Locate the cell with the specified text and output its (x, y) center coordinate. 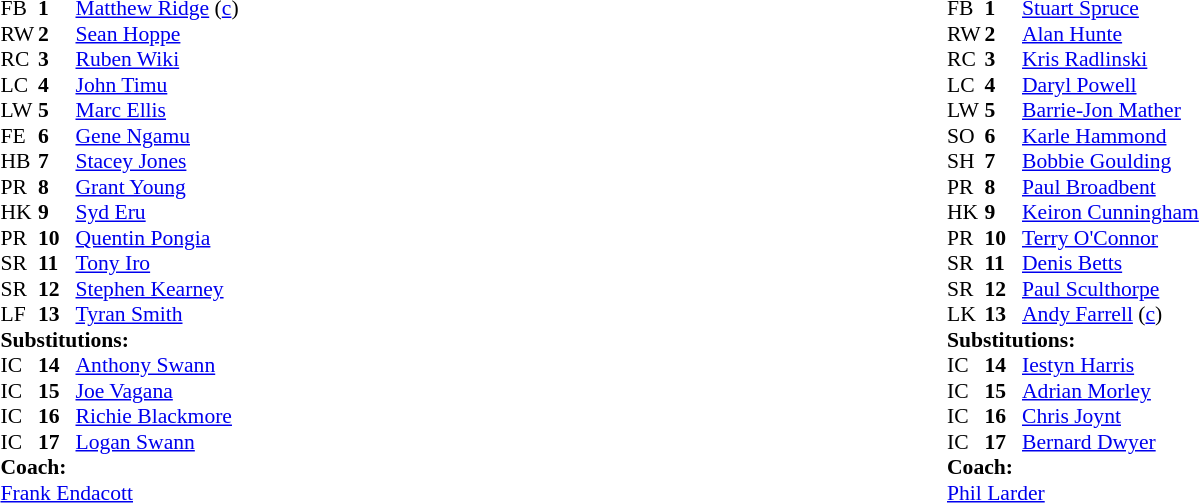
Terry O'Connor (1110, 238)
LK (966, 315)
Syd Eru (158, 213)
Denis Betts (1110, 263)
FE (19, 136)
SH (966, 161)
Chris Joynt (1110, 417)
Alan Hunte (1110, 34)
Daryl Powell (1110, 85)
Kris Radlinski (1110, 59)
Karle Hammond (1110, 136)
Tyran Smith (158, 315)
Logan Swann (158, 442)
Barrie-Jon Mather (1110, 111)
Joe Vagana (158, 391)
Ruben Wiki (158, 59)
Tony Iro (158, 263)
Stephen Kearney (158, 289)
Richie Blackmore (158, 417)
Bobbie Goulding (1110, 161)
LF (19, 315)
Keiron Cunningham (1110, 213)
HB (19, 161)
Quentin Pongia (158, 238)
Marc Ellis (158, 111)
Stacey Jones (158, 161)
John Timu (158, 85)
SO (966, 136)
Anthony Swann (158, 365)
Andy Farrell (c) (1110, 315)
Paul Broadbent (1110, 187)
Sean Hoppe (158, 34)
Iestyn Harris (1110, 365)
Grant Young (158, 187)
Gene Ngamu (158, 136)
Paul Sculthorpe (1110, 289)
Bernard Dwyer (1110, 442)
Adrian Morley (1110, 391)
